Pinpoint the cell where the given text exists, returning its [x, y] midpoint coordinate. 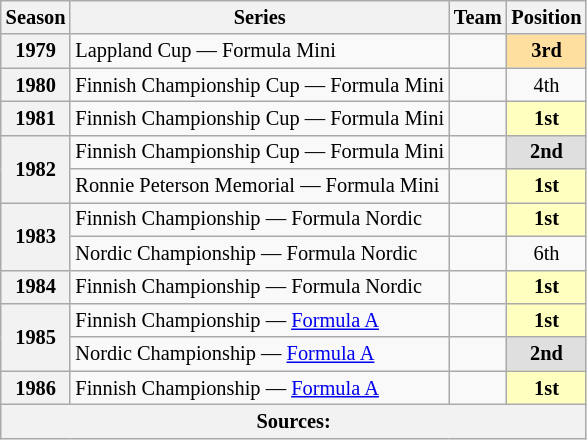
Lappland Cup — Formula Mini [259, 51]
3rd [547, 51]
1986 [36, 388]
Sources: [294, 421]
1979 [36, 51]
1982 [36, 168]
1985 [36, 336]
Series [259, 17]
1984 [36, 287]
Ronnie Peterson Memorial — Formula Mini [259, 186]
1983 [36, 236]
1980 [36, 85]
4th [547, 85]
Position [547, 17]
Season [36, 17]
Nordic Championship — Formula Nordic [259, 253]
Nordic Championship — Formula A [259, 354]
Team [478, 17]
1981 [36, 118]
6th [547, 253]
